Return the [X, Y] coordinate for the center point of the cell that contains the specified text.  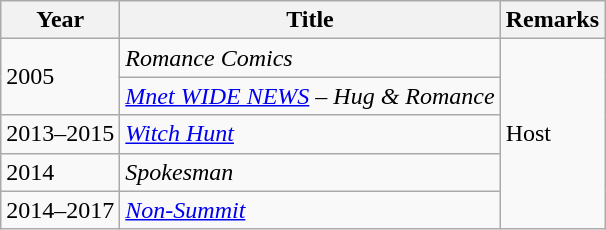
2005 [60, 77]
Romance Comics [310, 58]
Host [552, 134]
Year [60, 20]
Witch Hunt [310, 134]
2014 [60, 172]
Non-Summit [310, 210]
Spokesman [310, 172]
Remarks [552, 20]
2014–2017 [60, 210]
Title [310, 20]
Mnet WIDE NEWS – Hug & Romance [310, 96]
2013–2015 [60, 134]
